Detect which cell encompasses the target text, then output its (X, Y) center coordinate. 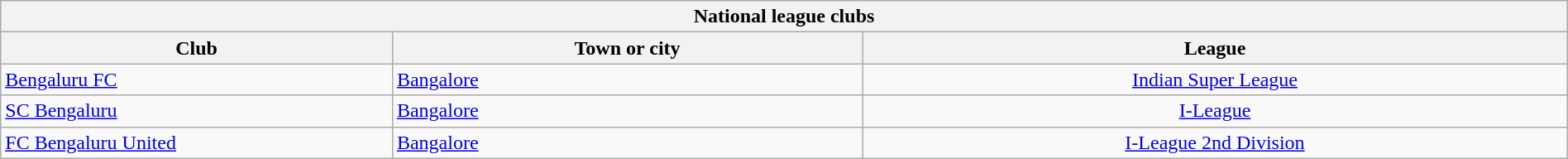
I-League (1216, 111)
Indian Super League (1216, 79)
I-League 2nd Division (1216, 142)
SC Bengaluru (197, 111)
FC Bengaluru United (197, 142)
Club (197, 48)
Bengaluru FC (197, 79)
National league clubs (784, 17)
League (1216, 48)
Town or city (627, 48)
